Provide the (x, y) coordinate of the cell's center where the given text is located.  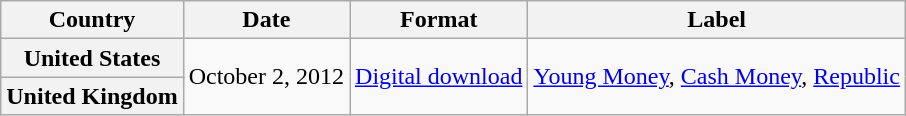
Label (717, 20)
United States (92, 58)
Country (92, 20)
United Kingdom (92, 96)
October 2, 2012 (266, 77)
Young Money, Cash Money, Republic (717, 77)
Digital download (439, 77)
Date (266, 20)
Format (439, 20)
